Pinpoint the cell where the given text exists, returning its (X, Y) midpoint coordinate. 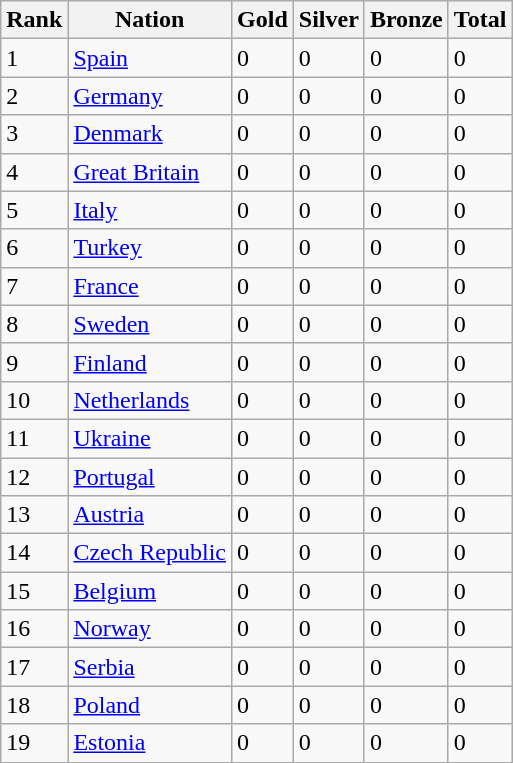
Turkey (150, 248)
Sweden (150, 324)
16 (34, 629)
2 (34, 96)
11 (34, 438)
Estonia (150, 743)
15 (34, 591)
4 (34, 172)
7 (34, 286)
9 (34, 362)
Bronze (406, 20)
Italy (150, 210)
1 (34, 58)
19 (34, 743)
14 (34, 553)
Netherlands (150, 400)
Poland (150, 705)
Gold (263, 20)
12 (34, 477)
Portugal (150, 477)
Silver (328, 20)
Ukraine (150, 438)
8 (34, 324)
6 (34, 248)
Total (480, 20)
Rank (34, 20)
Norway (150, 629)
Serbia (150, 667)
10 (34, 400)
18 (34, 705)
Great Britain (150, 172)
13 (34, 515)
Austria (150, 515)
Belgium (150, 591)
Denmark (150, 134)
Nation (150, 20)
Czech Republic (150, 553)
France (150, 286)
Spain (150, 58)
5 (34, 210)
Finland (150, 362)
17 (34, 667)
Germany (150, 96)
3 (34, 134)
